From the cell containing the given text, extract its center point as (x, y) coordinate. 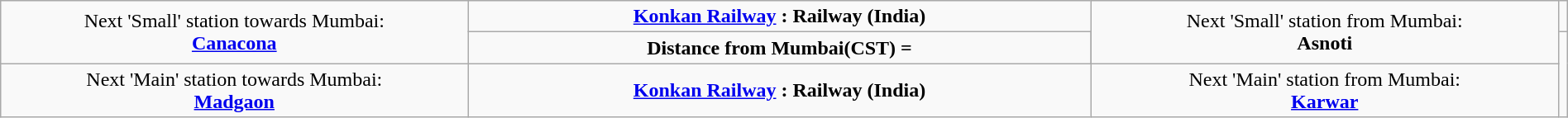
Next 'Small' station from Mumbai:Asnoti (1325, 32)
Next 'Main' station from Mumbai:Karwar (1325, 91)
Next 'Small' station towards Mumbai:Canacona (235, 32)
Next 'Main' station towards Mumbai:Madgaon (235, 91)
Distance from Mumbai(CST) = (779, 48)
